Pinpoint the cell where the given text exists, returning its (x, y) midpoint coordinate. 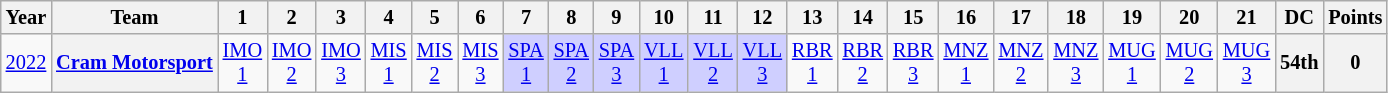
VLL1 (664, 63)
19 (1132, 17)
SPA3 (616, 63)
20 (1190, 17)
Points (1355, 17)
8 (572, 17)
RBR1 (812, 63)
RBR3 (913, 63)
18 (1076, 17)
16 (966, 17)
0 (1355, 63)
VLL3 (762, 63)
MNZ1 (966, 63)
7 (526, 17)
14 (862, 17)
3 (340, 17)
Year (26, 17)
2022 (26, 63)
MIS2 (435, 63)
1 (242, 17)
10 (664, 17)
9 (616, 17)
11 (712, 17)
54th (1299, 63)
MUG2 (1190, 63)
Team (134, 17)
4 (389, 17)
MNZ3 (1076, 63)
MIS3 (481, 63)
SPA1 (526, 63)
5 (435, 17)
SPA2 (572, 63)
MUG1 (1132, 63)
2 (292, 17)
MUG3 (1246, 63)
17 (1020, 17)
IMO2 (292, 63)
MNZ2 (1020, 63)
MIS1 (389, 63)
6 (481, 17)
IMO3 (340, 63)
IMO1 (242, 63)
VLL2 (712, 63)
13 (812, 17)
RBR2 (862, 63)
DC (1299, 17)
15 (913, 17)
12 (762, 17)
Cram Motorsport (134, 63)
21 (1246, 17)
